Output the [X, Y] coordinate of the center of the cell containing the given text.  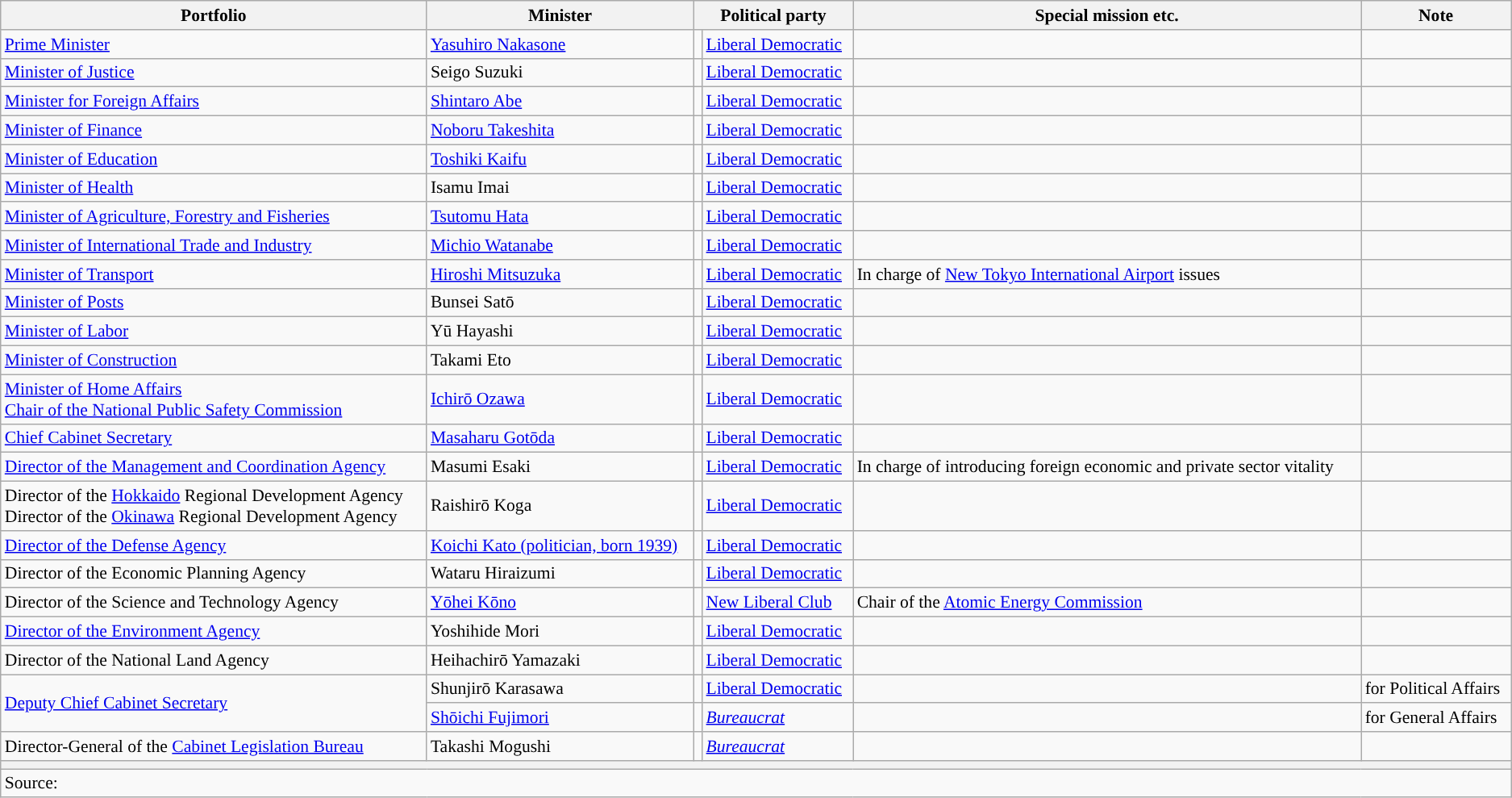
Director of the Science and Technology Agency [214, 603]
Takami Eto [560, 361]
Raishirō Koga [560, 507]
Source: [756, 783]
Shintaro Abe [560, 102]
Bunsei Satō [560, 303]
New Liberal Club [777, 603]
Minister for Foreign Affairs [214, 102]
Portfolio [214, 15]
Ichirō Ozawa [560, 399]
Yoshihide Mori [560, 632]
Minister of Posts [214, 303]
for General Affairs [1436, 718]
Hiroshi Mitsuzuka [560, 274]
Shunjirō Karasawa [560, 689]
Director of the Defense Agency [214, 545]
for Political Affairs [1436, 689]
Heihachirō Yamazaki [560, 660]
Minister of Education [214, 159]
Political party [773, 15]
Noboru Takeshita [560, 131]
Director of the Management and Coordination Agency [214, 467]
Tsutomu Hata [560, 217]
Shōichi Fujimori [560, 718]
In charge of introducing foreign economic and private sector vitality [1107, 467]
Isamu Imai [560, 188]
Minister of Transport [214, 274]
Director of the Economic Planning Agency [214, 574]
Takashi Mogushi [560, 746]
Minister of Labor [214, 332]
Minister of Agriculture, Forestry and Fisheries [214, 217]
Wataru Hiraizumi [560, 574]
Special mission etc. [1107, 15]
Minister [560, 15]
Director of the National Land Agency [214, 660]
Michio Watanabe [560, 245]
Chief Cabinet Secretary [214, 438]
Yasuhiro Nakasone [560, 44]
Note [1436, 15]
Director-General of the Cabinet Legislation Bureau [214, 746]
Prime Minister [214, 44]
Director of the Environment Agency [214, 632]
Minister of Construction [214, 361]
In charge of New Tokyo International Airport issues [1107, 274]
Minister of Finance [214, 131]
Minister of International Trade and Industry [214, 245]
Chair of the Atomic Energy Commission [1107, 603]
Seigo Suzuki [560, 73]
Director of the Hokkaido Regional Development AgencyDirector of the Okinawa Regional Development Agency [214, 507]
Minister of Health [214, 188]
Yū Hayashi [560, 332]
Minister of Justice [214, 73]
Masumi Esaki [560, 467]
Masaharu Gotōda [560, 438]
Toshiki Kaifu [560, 159]
Koichi Kato (politician, born 1939) [560, 545]
Deputy Chief Cabinet Secretary [214, 704]
Yōhei Kōno [560, 603]
Minister of Home AffairsChair of the National Public Safety Commission [214, 399]
